Locate the cell with the specified text and output its [x, y] center coordinate. 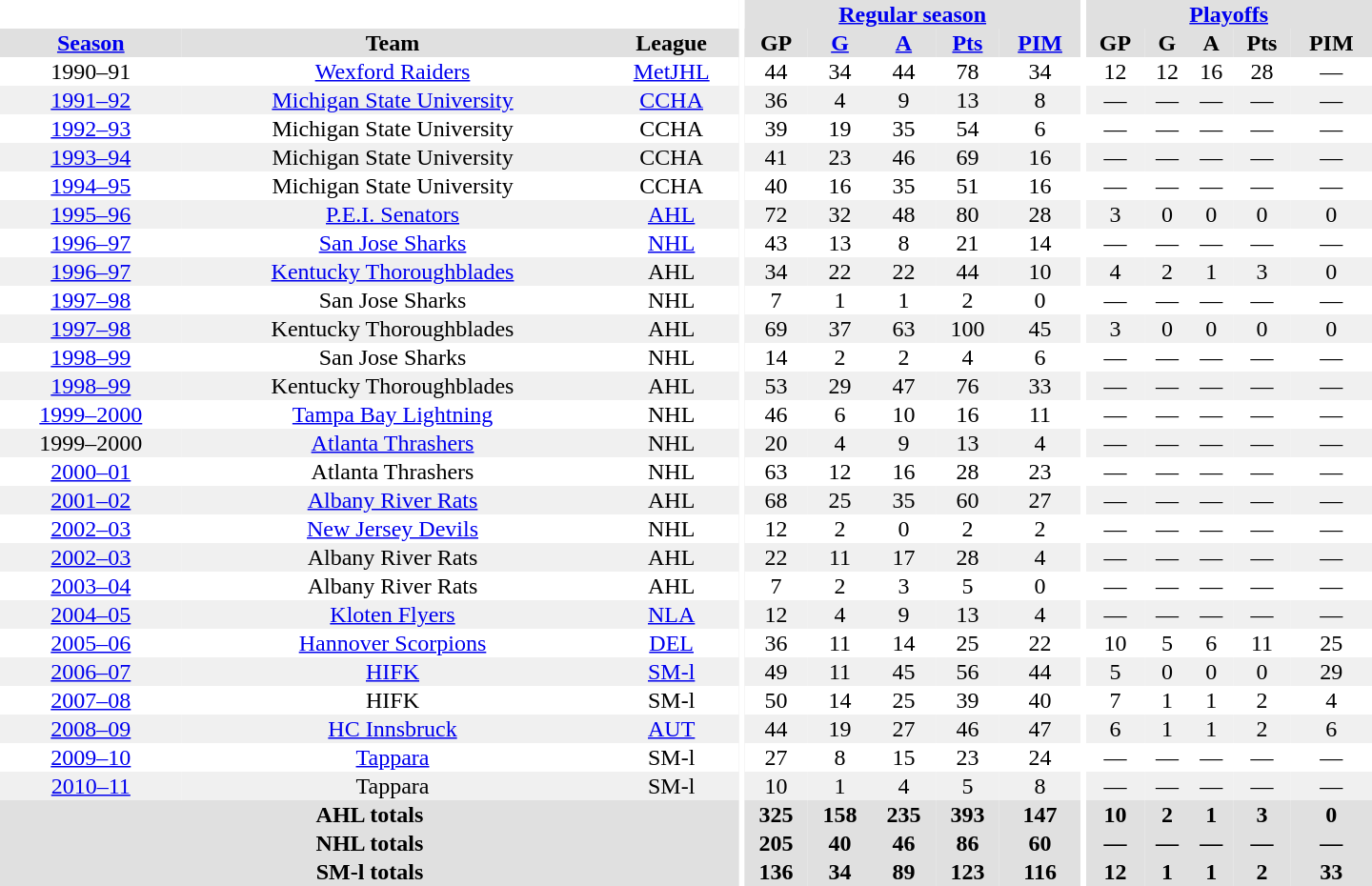
205 [776, 843]
Wexford Raiders [393, 71]
DEL [671, 643]
37 [840, 329]
393 [968, 815]
68 [776, 500]
AUT [671, 729]
NLA [671, 614]
1993–94 [91, 157]
158 [840, 815]
2003–04 [91, 586]
53 [776, 386]
32 [840, 214]
SM-l totals [370, 872]
New Jersey Devils [393, 529]
2006–07 [91, 672]
136 [776, 872]
MetJHL [671, 71]
100 [968, 329]
Hannover Scorpions [393, 643]
2007–08 [91, 700]
17 [903, 557]
51 [968, 186]
1991–92 [91, 100]
Playoffs [1229, 14]
Regular season [913, 14]
2008–09 [91, 729]
235 [903, 815]
2001–02 [91, 500]
41 [776, 157]
147 [1040, 815]
HC Innsbruck [393, 729]
2000–01 [91, 472]
72 [776, 214]
89 [903, 872]
325 [776, 815]
48 [903, 214]
24 [1040, 757]
League [671, 43]
54 [968, 129]
116 [1040, 872]
49 [776, 672]
1992–93 [91, 129]
2009–10 [91, 757]
AHL totals [370, 815]
50 [776, 700]
Kloten Flyers [393, 614]
80 [968, 214]
Season [91, 43]
Tampa Bay Lightning [393, 414]
20 [776, 443]
2004–05 [91, 614]
1990–91 [91, 71]
43 [776, 243]
123 [968, 872]
76 [968, 386]
15 [903, 757]
1994–95 [91, 186]
2005–06 [91, 643]
Team [393, 43]
56 [968, 672]
NHL totals [370, 843]
2010–11 [91, 786]
1995–96 [91, 214]
78 [968, 71]
86 [968, 843]
P.E.I. Senators [393, 214]
21 [968, 243]
